Detect which cell encompasses the target text, then output its [X, Y] center coordinate. 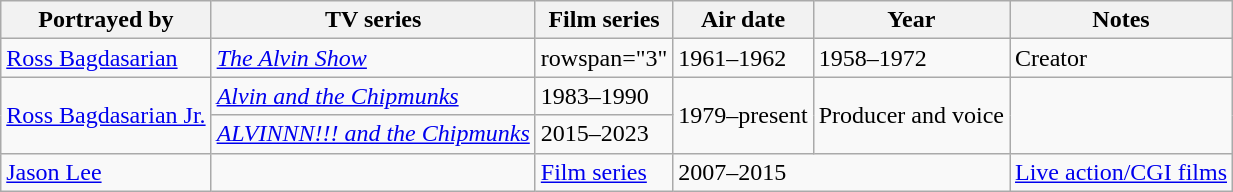
ALVINNN!!! and the Chipmunks [373, 134]
Air date [743, 20]
Year [911, 20]
Alvin and the Chipmunks [373, 96]
Ross Bagdasarian Jr. [106, 115]
The Alvin Show [373, 58]
1983–1990 [604, 96]
Portrayed by [106, 20]
1961–1962 [743, 58]
1958–1972 [911, 58]
Ross Bagdasarian [106, 58]
Creator [1122, 58]
Producer and voice [911, 115]
Jason Lee [106, 172]
TV series [373, 20]
2007–2015 [842, 172]
1979–present [743, 115]
2015–2023 [604, 134]
Notes [1122, 20]
rowspan="3" [604, 58]
Live action/CGI films [1122, 172]
